Identify which cell holds the provided text, then report its [X, Y] central coordinate. 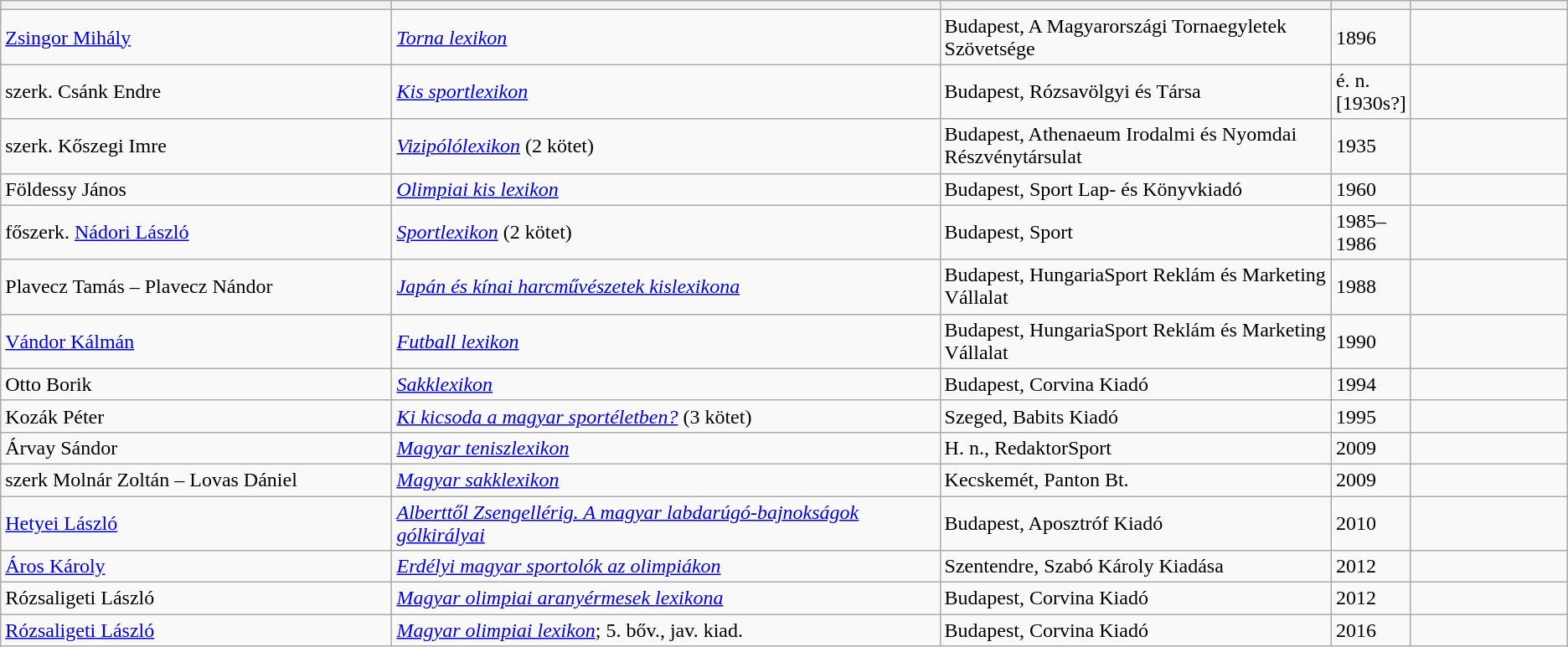
Földessy János [196, 189]
Sakklexikon [666, 384]
Futball lexikon [666, 341]
1935 [1370, 146]
Budapest, Rózsavölgyi és Társa [1136, 92]
Árvay Sándor [196, 448]
1994 [1370, 384]
szerk Molnár Zoltán – Lovas Dániel [196, 480]
Magyar teniszlexikon [666, 448]
Budapest, Aposztróf Kiadó [1136, 522]
szerk. Kőszegi Imre [196, 146]
Magyar sakklexikon [666, 480]
Szentendre, Szabó Károly Kiadása [1136, 567]
Magyar olimpiai aranyérmesek lexikona [666, 598]
Vándor Kálmán [196, 341]
1960 [1370, 189]
2010 [1370, 522]
1990 [1370, 341]
1985–1986 [1370, 233]
Otto Borik [196, 384]
Szeged, Babits Kiadó [1136, 416]
Ki kicsoda a magyar sportéletben? (3 kötet) [666, 416]
Japán és kínai harcművészetek kislexikona [666, 286]
é. n. [1930s?] [1370, 92]
Budapest, Athenaeum Irodalmi és Nyomdai Részvénytársulat [1136, 146]
1995 [1370, 416]
Olimpiai kis lexikon [666, 189]
H. n., RedaktorSport [1136, 448]
Torna lexikon [666, 37]
Budapest, A Magyarországi Tornaegyletek Szövetsége [1136, 37]
Plavecz Tamás – Plavecz Nándor [196, 286]
Vizipólólexikon (2 kötet) [666, 146]
Sportlexikon (2 kötet) [666, 233]
főszerk. Nádori László [196, 233]
Zsingor Mihály [196, 37]
Budapest, Sport [1136, 233]
szerk. Csánk Endre [196, 92]
Erdélyi magyar sportolók az olimpiákon [666, 567]
Budapest, Sport Lap- és Könyvkiadó [1136, 189]
1896 [1370, 37]
Alberttől Zsengellérig. A magyar labdarúgó-bajnokságok gólkirályai [666, 522]
Hetyei László [196, 522]
Áros Károly [196, 567]
1988 [1370, 286]
Kozák Péter [196, 416]
2016 [1370, 630]
Magyar olimpiai lexikon; 5. bőv., jav. kiad. [666, 630]
Kis sportlexikon [666, 92]
Kecskemét, Panton Bt. [1136, 480]
